Capture the cell that displays the provided text and extract its (X, Y) central coordinate. 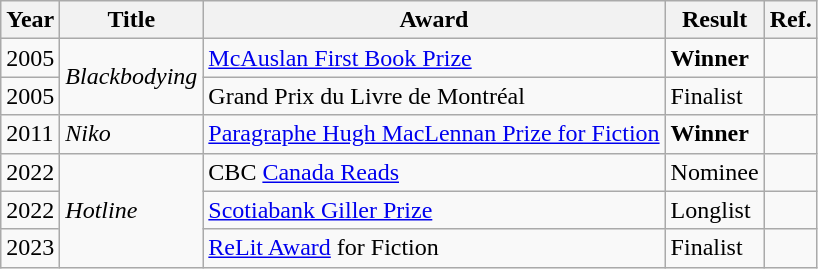
Year (30, 20)
Paragraphe Hugh MacLennan Prize for Fiction (434, 134)
Niko (132, 134)
2023 (30, 248)
CBC Canada Reads (434, 172)
Longlist (714, 210)
Hotline (132, 210)
Blackbodying (132, 77)
Award (434, 20)
Ref. (790, 20)
2011 (30, 134)
Scotiabank Giller Prize (434, 210)
Result (714, 20)
ReLit Award for Fiction (434, 248)
McAuslan First Book Prize (434, 58)
Grand Prix du Livre de Montréal (434, 96)
Title (132, 20)
Nominee (714, 172)
